Identify which cell holds the provided text, then report its [x, y] central coordinate. 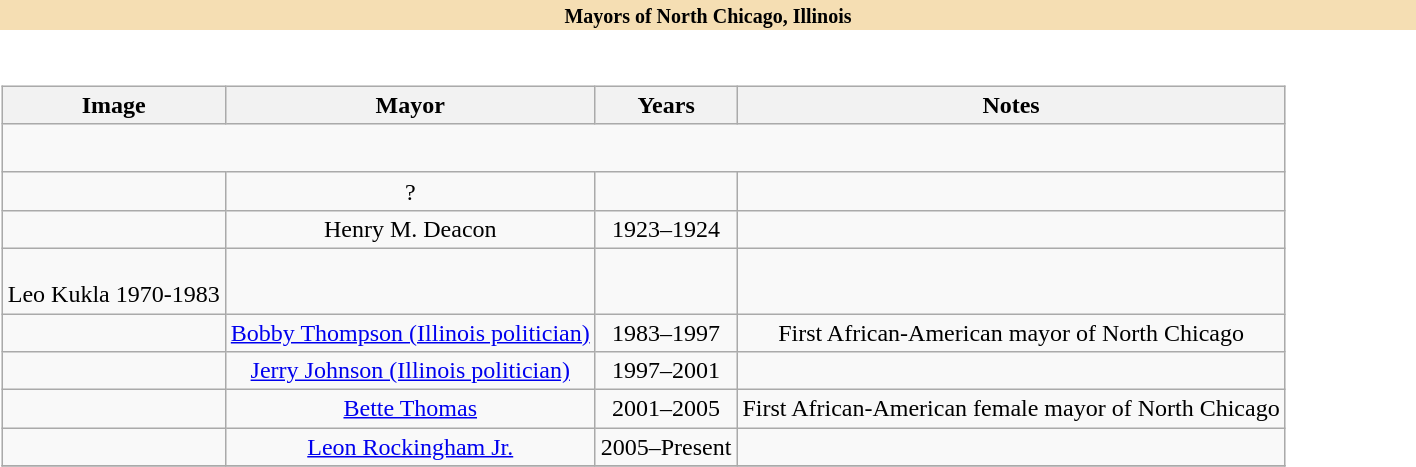
Notes [1011, 105]
2001–2005 [666, 409]
Mayor [410, 105]
Leon Rockingham Jr. [410, 447]
1923–1924 [666, 229]
1983–1997 [666, 333]
2005–Present [666, 447]
Jerry Johnson (Illinois politician) [410, 371]
Years [666, 105]
Mayors of North Chicago, Illinois [708, 15]
Henry M. Deacon [410, 229]
Leo Kukla 1970-1983 [114, 280]
? [410, 191]
Bette Thomas [410, 409]
Bobby Thompson (Illinois politician) [410, 333]
Image [114, 105]
1997–2001 [666, 371]
First African-American female mayor of North Chicago [1011, 409]
First African-American mayor of North Chicago [1011, 333]
